Find where the given text appears and provide that cell's center as [x, y] coordinate. 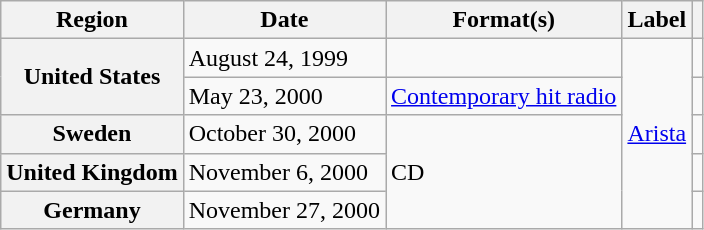
Format(s) [504, 20]
Date [284, 20]
November 27, 2000 [284, 210]
Contemporary hit radio [504, 96]
Arista [657, 134]
CD [504, 172]
August 24, 1999 [284, 58]
October 30, 2000 [284, 134]
Label [657, 20]
May 23, 2000 [284, 96]
Sweden [92, 134]
November 6, 2000 [284, 172]
United Kingdom [92, 172]
Region [92, 20]
Germany [92, 210]
United States [92, 77]
